Output the [x, y] coordinate of the center of the cell containing the given text.  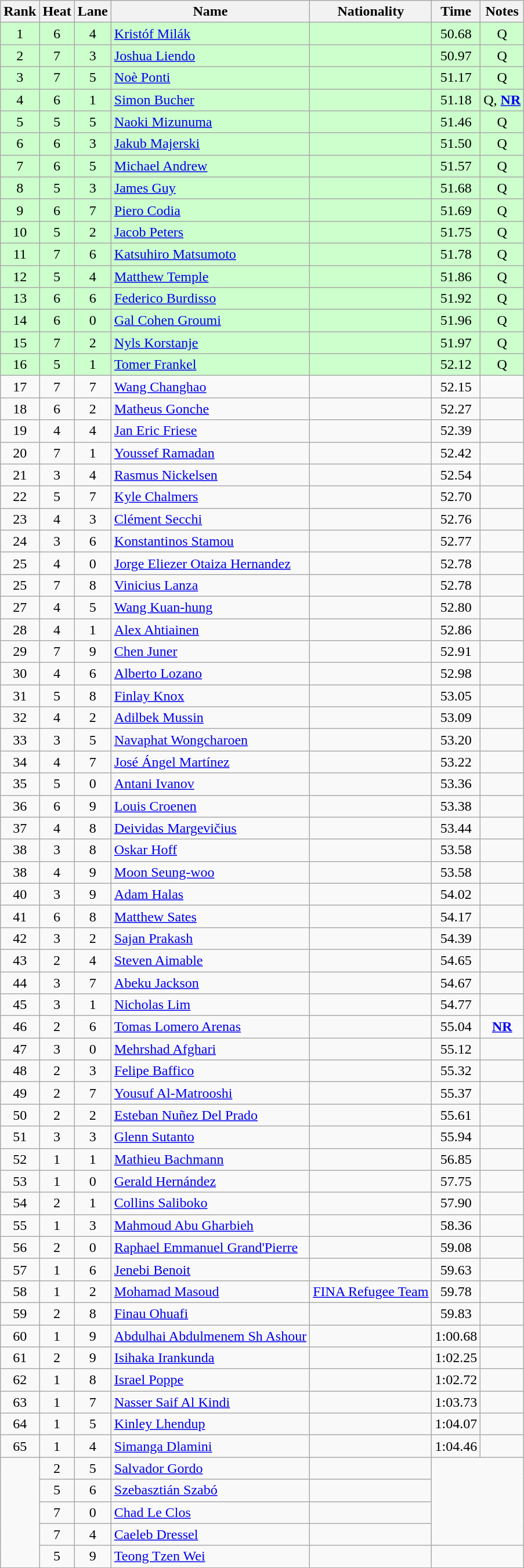
Jan Eric Friese [210, 431]
52.86 [456, 629]
21 [20, 475]
53 [20, 1181]
54.17 [456, 916]
55.94 [456, 1137]
Mahmoud Abu Gharbieh [210, 1225]
55 [20, 1225]
60 [20, 1335]
1:04.46 [456, 1446]
Vinicius Lanza [210, 585]
Deividas Margevičius [210, 828]
14 [20, 321]
52.54 [456, 475]
18 [20, 409]
54.65 [456, 960]
Wang Kuan-hung [210, 607]
15 [20, 343]
Rasmus Nickelsen [210, 475]
28 [20, 629]
Abeku Jackson [210, 983]
Piero Codia [210, 210]
Federico Burdisso [210, 299]
53.05 [456, 696]
45 [20, 1005]
Simanga Dlamini [210, 1446]
52.76 [456, 519]
59.83 [456, 1313]
51.92 [456, 299]
Raphael Emmanuel Grand'Pierre [210, 1247]
Lane [93, 12]
51.96 [456, 321]
52.70 [456, 497]
Kinley Lhendup [210, 1424]
40 [20, 894]
17 [20, 387]
52.98 [456, 674]
46 [20, 1027]
Yousuf Al-Matrooshi [210, 1093]
51.86 [456, 277]
16 [20, 365]
49 [20, 1093]
54.39 [456, 938]
Nasser Saif Al Kindi [210, 1402]
Tomas Lomero Arenas [210, 1027]
Antani Ivanov [210, 784]
12 [20, 277]
Matthew Temple [210, 277]
59 [20, 1313]
37 [20, 828]
59.08 [456, 1247]
Chad Le Clos [210, 1512]
1:00.68 [456, 1335]
50.97 [456, 56]
Alex Ahtiainen [210, 629]
James Guy [210, 188]
23 [20, 519]
Simon Bucher [210, 100]
27 [20, 607]
50.68 [456, 34]
Steven Aimable [210, 960]
51.17 [456, 78]
Nicholas Lim [210, 1005]
56.85 [456, 1159]
52.77 [456, 541]
52.15 [456, 387]
Finau Ohuafi [210, 1313]
57.90 [456, 1203]
Konstantinos Stamou [210, 541]
Nyls Korstanje [210, 343]
54 [20, 1203]
1:02.25 [456, 1358]
35 [20, 784]
53.20 [456, 740]
Time [456, 12]
Matheus Gonche [210, 409]
55.37 [456, 1093]
52 [20, 1159]
55.04 [456, 1027]
51.69 [456, 210]
59.63 [456, 1269]
58.36 [456, 1225]
52.42 [456, 453]
1:02.72 [456, 1380]
54.77 [456, 1005]
Clément Secchi [210, 519]
Gal Cohen Groumi [210, 321]
54.67 [456, 983]
11 [20, 254]
Mathieu Bachmann [210, 1159]
Naoki Mizunuma [210, 122]
19 [20, 431]
51.46 [456, 122]
Mehrshad Afghari [210, 1049]
53.38 [456, 806]
51.50 [456, 144]
52.39 [456, 431]
62 [20, 1380]
51.78 [456, 254]
Louis Croenen [210, 806]
22 [20, 497]
59.78 [456, 1291]
Michael Andrew [210, 166]
1:04.07 [456, 1424]
52.12 [456, 365]
51.75 [456, 232]
Israel Poppe [210, 1380]
47 [20, 1049]
51.57 [456, 166]
43 [20, 960]
Teong Tzen Wei [210, 1556]
57 [20, 1269]
Youssef Ramadan [210, 453]
64 [20, 1424]
1:03.73 [456, 1402]
Wang Changhao [210, 387]
20 [20, 453]
10 [20, 232]
Finlay Knox [210, 696]
Gerald Hernández [210, 1181]
Adam Halas [210, 894]
53.09 [456, 718]
Felipe Baffico [210, 1071]
57.75 [456, 1181]
Matthew Sates [210, 916]
53.44 [456, 828]
FINA Refugee Team [371, 1291]
Jorge Eliezer Otaiza Hernandez [210, 563]
Joshua Liendo [210, 56]
Caeleb Dressel [210, 1534]
Jakub Majerski [210, 144]
Rank [20, 12]
Mohamad Masoud [210, 1291]
Kristóf Milák [210, 34]
Salvador Gordo [210, 1468]
Adilbek Mussin [210, 718]
42 [20, 938]
24 [20, 541]
61 [20, 1358]
44 [20, 983]
Katsuhiro Matsumoto [210, 254]
41 [20, 916]
José Ángel Martínez [210, 762]
Jacob Peters [210, 232]
54.02 [456, 894]
65 [20, 1446]
52.80 [456, 607]
Moon Seung-woo [210, 872]
Nationality [371, 12]
Kyle Chalmers [210, 497]
Isihaka Irankunda [210, 1358]
Heat [57, 12]
Abdulhai Abdulmenem Sh Ashour [210, 1335]
52.27 [456, 409]
Szebasztián Szabó [210, 1490]
13 [20, 299]
NR [503, 1027]
Noè Ponti [210, 78]
Tomer Frankel [210, 365]
Glenn Sutanto [210, 1137]
33 [20, 740]
Notes [503, 12]
63 [20, 1402]
Q, NR [503, 100]
53.22 [456, 762]
32 [20, 718]
55.32 [456, 1071]
55.61 [456, 1115]
51.18 [456, 100]
50 [20, 1115]
51.97 [456, 343]
53.36 [456, 784]
Chen Juner [210, 652]
36 [20, 806]
Jenebi Benoit [210, 1269]
51.68 [456, 188]
58 [20, 1291]
48 [20, 1071]
Sajan Prakash [210, 938]
Alberto Lozano [210, 674]
30 [20, 674]
55.12 [456, 1049]
Oskar Hoff [210, 850]
29 [20, 652]
56 [20, 1247]
31 [20, 696]
52.91 [456, 652]
Name [210, 12]
Navaphat Wongcharoen [210, 740]
51 [20, 1137]
Collins Saliboko [210, 1203]
34 [20, 762]
Esteban Nuñez Del Prado [210, 1115]
